Scan for the cell matching the given text and deliver its (X, Y) coordinate at center. 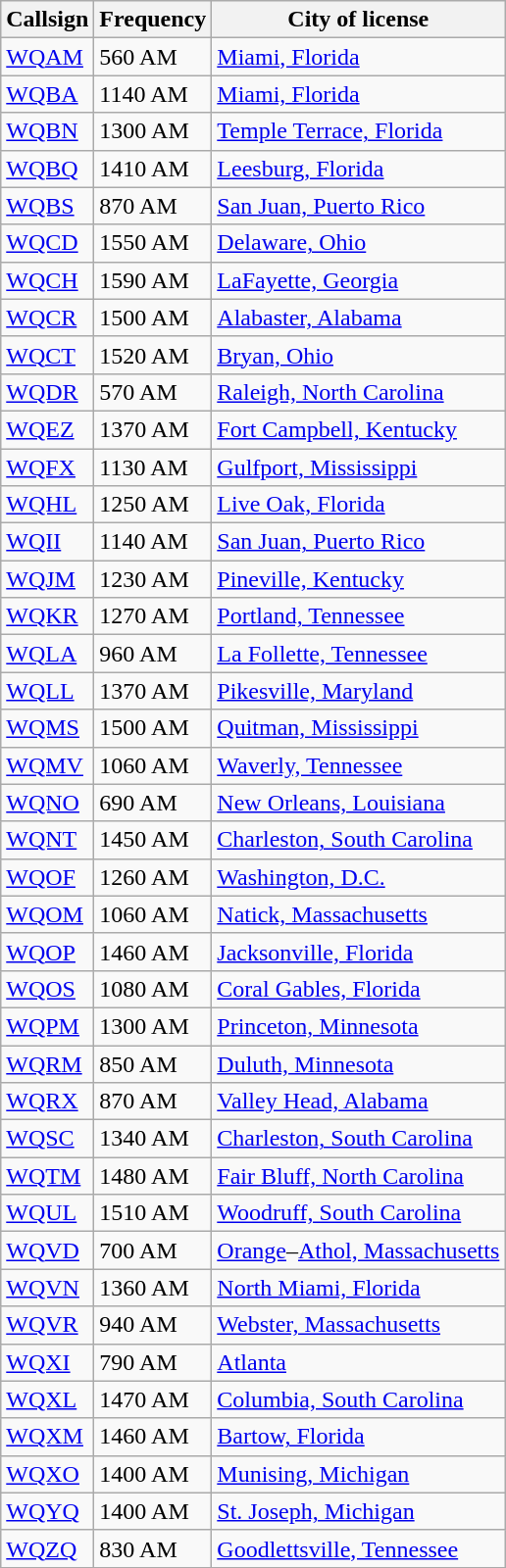
Princeton, Minnesota (359, 1026)
WQXM (47, 1437)
Portland, Tennessee (359, 616)
570 AM (153, 392)
WQNO (47, 803)
WQBS (47, 206)
Bryan, Ohio (359, 355)
1130 AM (153, 467)
Waverly, Tennessee (359, 765)
1520 AM (153, 355)
Valley Head, Alabama (359, 1102)
1450 AM (153, 840)
Atlanta (359, 1362)
WQLL (47, 691)
Woodruff, South Carolina (359, 1213)
WQZQ (47, 1548)
Raleigh, North Carolina (359, 392)
1590 AM (153, 280)
1270 AM (153, 616)
WQPM (47, 1026)
Fair Bluff, North Carolina (359, 1176)
WQVR (47, 1325)
WQSC (47, 1139)
1080 AM (153, 989)
1360 AM (153, 1288)
WQCR (47, 318)
La Follette, Tennessee (359, 654)
WQCH (47, 280)
Leesburg, Florida (359, 169)
Duluth, Minnesota (359, 1063)
Munising, Michigan (359, 1474)
WQLA (47, 654)
WQNT (47, 840)
1470 AM (153, 1399)
WQMV (47, 765)
WQXI (47, 1362)
WQKR (47, 616)
WQOM (47, 914)
1550 AM (153, 243)
WQVD (47, 1250)
1410 AM (153, 169)
Pineville, Kentucky (359, 579)
WQFX (47, 467)
Washington, D.C. (359, 877)
New Orleans, Louisiana (359, 803)
Temple Terrace, Florida (359, 131)
Orange–Athol, Massachusetts (359, 1250)
Callsign (47, 20)
Pikesville, Maryland (359, 691)
WQDR (47, 392)
830 AM (153, 1548)
WQHL (47, 505)
1340 AM (153, 1139)
1480 AM (153, 1176)
WQXL (47, 1399)
Alabaster, Alabama (359, 318)
WQBQ (47, 169)
Delaware, Ohio (359, 243)
WQOF (47, 877)
960 AM (153, 654)
WQUL (47, 1213)
Live Oak, Florida (359, 505)
WQJM (47, 579)
1510 AM (153, 1213)
North Miami, Florida (359, 1288)
WQMS (47, 728)
WQYQ (47, 1511)
WQAM (47, 57)
Bartow, Florida (359, 1437)
790 AM (153, 1362)
1230 AM (153, 579)
WQII (47, 542)
Fort Campbell, Kentucky (359, 429)
Quitman, Mississippi (359, 728)
Gulfport, Mississippi (359, 467)
850 AM (153, 1063)
WQBN (47, 131)
Natick, Massachusetts (359, 914)
WQCT (47, 355)
WQOS (47, 989)
WQCD (47, 243)
560 AM (153, 57)
WQTM (47, 1176)
Coral Gables, Florida (359, 989)
St. Joseph, Michigan (359, 1511)
WQOP (47, 952)
1250 AM (153, 505)
LaFayette, Georgia (359, 280)
Columbia, South Carolina (359, 1399)
690 AM (153, 803)
WQRX (47, 1102)
WQXO (47, 1474)
WQRM (47, 1063)
Jacksonville, Florida (359, 952)
City of license (359, 20)
WQVN (47, 1288)
1260 AM (153, 877)
Frequency (153, 20)
Webster, Massachusetts (359, 1325)
Goodlettsville, Tennessee (359, 1548)
WQEZ (47, 429)
WQBA (47, 94)
700 AM (153, 1250)
940 AM (153, 1325)
